Find where the given text appears and provide that cell's center as (x, y) coordinate. 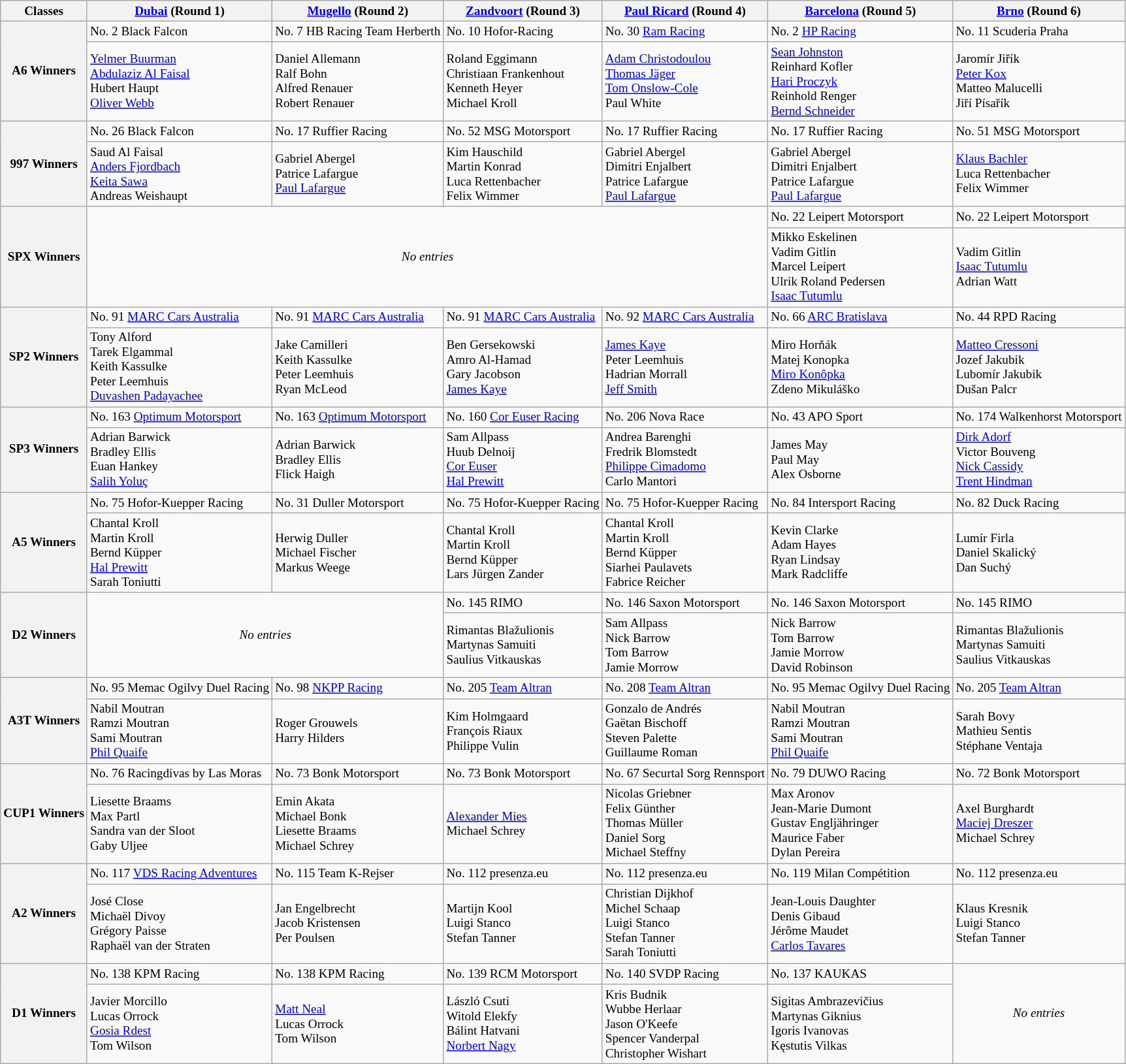
Klaus Bachler Luca Rettenbacher Felix Wimmer (1038, 174)
No. 2 HP Racing (861, 31)
Adrian Barwick Bradley Ellis Euan Hankey Salih Yoluç (179, 460)
Chantal Kroll Martin Kroll Bernd Küpper Siarhei Paulavets Fabrice Reicher (685, 553)
Jean-Louis Daughter Denis Gibaud Jérôme Maudet Carlos Tavares (861, 924)
Christian Dijkhof Michel Schaap Luigi Stanco Stefan Tanner Sarah Toniutti (685, 924)
No. 140 SVDP Racing (685, 974)
No. 2 Black Falcon (179, 31)
Dubai (Round 1) (179, 11)
Sean Johnston Reinhard Kofler Hari Proczyk Reinhold Renger Bernd Schneider (861, 82)
László Csuti Witold Elekfy Bálint Hatvani Norbert Nagy (523, 1024)
Jake Camilleri Keith Kassulke Peter Leemhuis Ryan McLeod (358, 367)
No. 98 NKPP Racing (358, 688)
Roland Eggimann Christiaan Frankenhout Kenneth Heyer Michael Kroll (523, 82)
Saud Al Faisal Anders Fjordbach Keita Sawa Andreas Weishaupt (179, 174)
No. 44 RPD Racing (1038, 317)
No. 51 MSG Motorsport (1038, 131)
José Close Michaël Divoy Grégory Paisse Raphaël van der Straten (179, 924)
No. 115 Team K-Rejser (358, 874)
Lumír Firla Daniel Skalický Dan Suchý (1038, 553)
Jaromír Jiřík Peter Kox Matteo Malucelli Jiří Písařík (1038, 82)
No. 10 Hofor-Racing (523, 31)
Barcelona (Round 5) (861, 11)
Kim Hauschild Martin Konrad Luca Rettenbacher Felix Wimmer (523, 174)
Daniel Allemann Ralf Bohn Alfred Renauer Robert Renauer (358, 82)
A6 Winners (44, 71)
Kris Budnik Wubbe Herlaar Jason O'Keefe Spencer Vanderpal Christopher Wishart (685, 1024)
Martijn Kool Luigi Stanco Stefan Tanner (523, 924)
SP2 Winners (44, 357)
No. 26 Black Falcon (179, 131)
James May Paul May Alex Osborne (861, 460)
No. 31 Duller Motorsport (358, 503)
Mikko Eskelinen Vadim Gitlin Marcel Leipert Ulrik Roland Pedersen Isaac Tutumlu (861, 267)
SPX Winners (44, 256)
No. 52 MSG Motorsport (523, 131)
Zandvoort (Round 3) (523, 11)
No. 79 DUWO Racing (861, 773)
Yelmer Buurman Abdulaziz Al Faisal Hubert Haupt Oliver Webb (179, 82)
No. 84 Intersport Racing (861, 503)
No. 206 Nova Race (685, 417)
No. 67 Securtal Sorg Rennsport (685, 773)
No. 7 HB Racing Team Herberth (358, 31)
Tony Alford Tarek Elgammal Keith Kassulke Peter Leemhuis Duvashen Padayachee (179, 367)
Matt Neal Lucas Orrock Tom Wilson (358, 1024)
No. 30 Ram Racing (685, 31)
D1 Winners (44, 1014)
Adrian Barwick Bradley Ellis Flick Haigh (358, 460)
Miro Horňák Matej Konopka Miro Konôpka Zdeno Mikuláško (861, 367)
Sam Allpass Nick Barrow Tom Barrow Jamie Morrow (685, 645)
No. 137 KAUKAS (861, 974)
Andrea Barenghi Fredrik Blomstedt Philippe Cimadomo Carlo Mantori (685, 460)
Mugello (Round 2) (358, 11)
No. 139 RCM Motorsport (523, 974)
Nicolas Griebner Felix Günther Thomas Müller Daniel Sorg Michael Steffny (685, 824)
A2 Winners (44, 913)
Jan Engelbrecht Jacob Kristensen Per Poulsen (358, 924)
Nick Barrow Tom Barrow Jamie Morrow David Robinson (861, 645)
Sarah Bovy Mathieu Sentis Stéphane Ventaja (1038, 730)
Gonzalo de Andrés Gaëtan Bischoff Steven Palette Guillaume Roman (685, 730)
No. 72 Bonk Motorsport (1038, 773)
CUP1 Winners (44, 813)
No. 82 Duck Racing (1038, 503)
No. 160 Cor Euser Racing (523, 417)
Liesette Braams Max Partl Sandra van der Sloot Gaby Uljee (179, 824)
Matteo Cressoni Jozef Jakubik Lubomír Jakubik Dušan Palcr (1038, 367)
Emin Akata Michael Bonk Liesette Braams Michael Schrey (358, 824)
No. 119 Milan Compétition (861, 874)
A3T Winners (44, 721)
No. 92 MARC Cars Australia (685, 317)
Sigitas Ambrazevičius Martynas Giknius Igoris Ivanovas Kęstutis Vilkas (861, 1024)
Alexander Mies Michael Schrey (523, 824)
Ben Gersekowski Amro Al-Hamad Gary Jacobson James Kaye (523, 367)
Adam Christodoulou Thomas Jäger Tom Onslow-Cole Paul White (685, 82)
No. 208 Team Altran (685, 688)
No. 43 APO Sport (861, 417)
Classes (44, 11)
No. 66 ARC Bratislava (861, 317)
No. 76 Racingdivas by Las Moras (179, 773)
Klaus Kresnik Luigi Stanco Stefan Tanner (1038, 924)
997 Winners (44, 163)
Kevin Clarke Adam Hayes Ryan Lindsay Mark Radcliffe (861, 553)
Max Aronov Jean-Marie Dumont Gustav Engljähringer Maurice Faber Dylan Pereira (861, 824)
No. 11 Scuderia Praha (1038, 31)
James Kaye Peter Leemhuis Hadrian Morrall Jeff Smith (685, 367)
Gabriel Abergel Patrice Lafargue Paul Lafargue (358, 174)
No. 174 Walkenhorst Motorsport (1038, 417)
Kim Holmgaard François Riaux Philippe Vulin (523, 730)
Chantal Kroll Martin Kroll Bernd Küpper Lars Jürgen Zander (523, 553)
D2 Winners (44, 635)
No. 117 VDS Racing Adventures (179, 874)
Vadim Gitlin Isaac Tutumlu Adrian Watt (1038, 267)
SP3 Winners (44, 449)
A5 Winners (44, 542)
Axel Burghardt Maciej Dreszer Michael Schrey (1038, 824)
Roger Grouwels Harry Hilders (358, 730)
Javier Morcillo Lucas Orrock Gosia Rdest Tom Wilson (179, 1024)
Brno (Round 6) (1038, 11)
Chantal Kroll Martin Kroll Bernd Küpper Hal Prewitt Sarah Toniutti (179, 553)
Dirk Adorf Victor Bouveng Nick Cassidy Trent Hindman (1038, 460)
Herwig Duller Michael Fischer Markus Weege (358, 553)
Sam Allpass Huub Delnoij Cor Euser Hal Prewitt (523, 460)
Paul Ricard (Round 4) (685, 11)
